Capture the cell that displays the provided text and extract its [x, y] central coordinate. 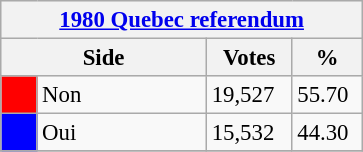
55.70 [328, 95]
Side [104, 58]
Non [122, 95]
Oui [122, 133]
1980 Quebec referendum [182, 20]
15,532 [249, 133]
19,527 [249, 95]
Votes [249, 58]
% [328, 58]
44.30 [328, 133]
